Find where the given text appears and provide that cell's center as (x, y) coordinate. 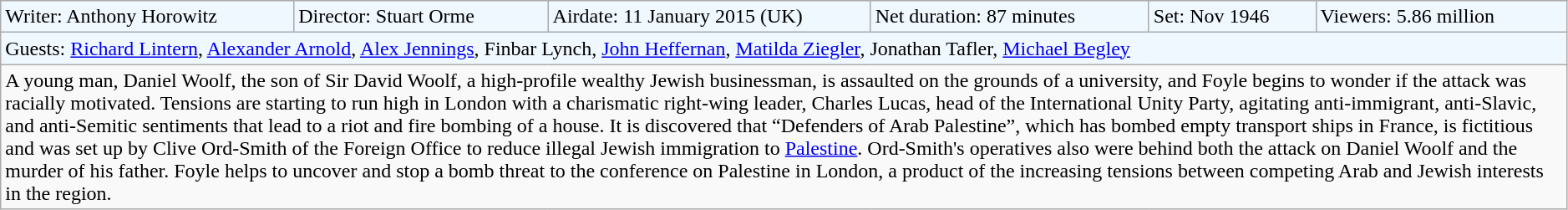
Set: Nov 1946 (1232, 17)
Viewers: 5.86 million (1442, 17)
Director: Stuart Orme (421, 17)
Airdate: 11 January 2015 (UK) (709, 17)
Writer: Anthony Horowitz (147, 17)
Net duration: 87 minutes (1009, 17)
Guests: Richard Lintern, Alexander Arnold, Alex Jennings, Finbar Lynch, John Heffernan, Matilda Ziegler, Jonathan Tafler, Michael Begley (784, 49)
